Locate the cell with the specified text and output its [X, Y] center coordinate. 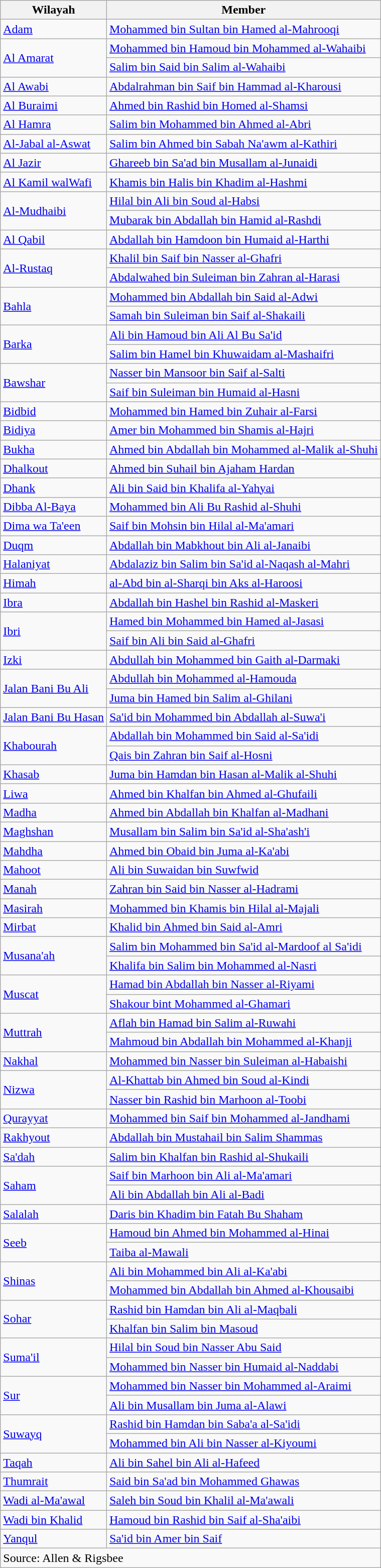
Bidbid [54, 411]
Salim bin Khalfan bin Rashid al-Shukaili [243, 1156]
Juma bin Hamed bin Salim al-Ghilani [243, 698]
Salim bin Mohammed bin Sa'id al-Mardoof al Sa'idi [243, 946]
Saif bin Mohsin bin Hilal al-Ma'amari [243, 526]
Mohammed bin Sultan bin Hamed al-Mahrooqi [243, 29]
Salim bin Hamel bin Khuwaidam al-Mashaifri [243, 354]
Ali bin Hamoud bin Ali Al Bu Sa'id [243, 335]
Yanqul [54, 1539]
Sa'id bin Amer bin Saif [243, 1539]
Sa'dah [54, 1156]
Mohammed bin Abdallah bin Said al-Adwi [243, 297]
Ahmed bin Khalfan bin Ahmed al-Ghufaili [243, 793]
Khalfan bin Salim bin Masoud [243, 1329]
Wadi al-Ma'awal [54, 1501]
Shinas [54, 1281]
Shakour bint Mohammed al-Ghamari [243, 1004]
Duqm [54, 545]
Mahdha [54, 851]
Mohammed bin Ali bin Nasser al-Kiyoumi [243, 1443]
Nasser bin Rashid bin Marhoon al-Toobi [243, 1099]
Zahran bin Said bin Nasser al-Hadrami [243, 889]
Suwayq [54, 1433]
Wilayah [54, 10]
Dima wa Ta'een [54, 526]
Al Buraimi [54, 105]
Ahmed bin Abdallah bin Mohammed al-Malik al-Shuhi [243, 449]
Hamoud bin Ahmed bin Mohammed al-Hinai [243, 1233]
Salalah [54, 1214]
Al Hamra [54, 125]
Rashid bin Hamdan bin Saba'a al-Sa'idi [243, 1424]
Amer bin Mohammed bin Shamis al-Hajri [243, 430]
Qurayyat [54, 1118]
Ali bin Mohammed bin Ali al-Ka'abi [243, 1271]
Nakhal [54, 1061]
Nizwa [54, 1090]
Abdallah bin Mabkhout bin Ali al-Janaibi [243, 545]
Mubarak bin Abdallah bin Hamid al-Rashdi [243, 220]
Bidiya [54, 430]
Hilal bin Soud bin Nasser Abu Said [243, 1348]
Aflah bin Hamad bin Salim al-Ruwahi [243, 1023]
Barka [54, 344]
Salim bin Ahmed bin Sabah Na'awm al-Kathiri [243, 144]
Khalid bin Ahmed bin Said al-Amri [243, 927]
Saif bin Suleiman bin Humaid al-Hasni [243, 392]
Abdallah bin Hashel bin Rashid al-Maskeri [243, 602]
Suma'il [54, 1357]
Taiba al-Mawali [243, 1252]
Al Awabi [54, 86]
Abdullah bin Mohammed bin Gaith al-Darmaki [243, 660]
Khalifa bin Salim bin Mohammed al-Nasri [243, 966]
Hamed bin Mohammed bin Hamed al-Jasasi [243, 622]
Ali bin Musallam bin Juma al-Alawi [243, 1405]
Jalan Bani Bu Hasan [54, 717]
Abdalrahman bin Saif bin Hammad al-Kharousi [243, 86]
Saleh bin Soud bin Khalil al-Ma'awali [243, 1501]
Abdullah bin Mohammed al-Hamouda [243, 679]
Member [243, 10]
Source: Allen & Rigsbee [191, 1558]
Khasab [54, 774]
Qais bin Zahran bin Saif al-Hosni [243, 755]
Abdallah bin Mohammed bin Said al-Sa'idi [243, 736]
Abdallah bin Mustahail bin Salim Shammas [243, 1137]
Daris bin Khadim bin Fatah Bu Shaham [243, 1214]
Muttrah [54, 1032]
Halaniyat [54, 564]
Samah bin Suleiman bin Saif al-Shakaili [243, 316]
Ali bin Said bin Khalifa al-Yahyai [243, 488]
Masirah [54, 908]
Adam [54, 29]
Sur [54, 1395]
Ali bin Suwaidan bin Suwfwid [243, 870]
Abdalaziz bin Salim bin Sa'id al-Naqash al-Mahri [243, 564]
Ghareeb bin Sa'ad bin Musallam al-Junaidi [243, 163]
Wadi bin Khalid [54, 1520]
Ahmed bin Obaid bin Juma al-Ka'abi [243, 851]
Seeb [54, 1243]
Salim bin Mohammed bin Ahmed al-Abri [243, 125]
Salim bin Said bin Salim al-Wahaibi [243, 67]
Jalan Bani Bu Ali [54, 688]
Izki [54, 660]
Al Kamil walWafi [54, 182]
Mahmoud bin Abdallah bin Mohammed al-Khanji [243, 1042]
Hamad bin Abdallah bin Nasser al-Riyami [243, 985]
Madha [54, 812]
Thumrait [54, 1482]
Mohammed bin Hamoud bin Mohammed al-Wahaibi [243, 48]
Dhank [54, 488]
Said bin Sa'ad bin Mohammed Ghawas [243, 1482]
Mohammed bin Ali Bu Rashid al-Shuhi [243, 507]
Rashid bin Hamdan bin Ali al-Maqbali [243, 1309]
Mohammed bin Nasser bin Suleiman al-Habaishi [243, 1061]
Maghshan [54, 831]
Mohammed bin Hamed bin Zuhair al-Farsi [243, 411]
Dibba Al-Baya [54, 507]
Mohammed bin Saif bin Mohammed al-Jandhami [243, 1118]
Bahla [54, 306]
Khalil bin Saif bin Nasser al-Ghafri [243, 259]
Saham [54, 1185]
Ahmed bin Suhail bin Ajaham Hardan [243, 468]
Ahmed bin Abdallah bin Khalfan al-Madhani [243, 812]
Mohammed bin Khamis bin Hilal al-Majali [243, 908]
Al Jazir [54, 163]
Khamis bin Halis bin Khadim al-Hashmi [243, 182]
Rakhyout [54, 1137]
Saif bin Ali bin Said al-Ghafri [243, 641]
Al-Khattab bin Ahmed bin Soud al-Kindi [243, 1080]
Al-Jabal al-Aswat [54, 144]
Khabourah [54, 746]
Liwa [54, 793]
Juma bin Hamdan bin Hasan al-Malik al-Shuhi [243, 774]
Himah [54, 583]
Manah [54, 889]
Abdalwahed bin Suleiman bin Zahran al-Harasi [243, 278]
Hamoud bin Rashid bin Saif al-Sha'aibi [243, 1520]
Abdallah bin Hamdoon bin Humaid al-Harthi [243, 239]
Hilal bin Ali bin Soud al-Habsi [243, 201]
Mohammed bin Abdallah bin Ahmed al-Khousaibi [243, 1290]
Musallam bin Salim bin Sa'id al-Sha'ash'i [243, 831]
Nasser bin Mansoor bin Saif al-Salti [243, 373]
Mirbat [54, 927]
Ali bin Abdallah bin Ali al-Badi [243, 1195]
Saif bin Marhoon bin Ali al-Ma'amari [243, 1176]
Ibri [54, 631]
Al-Mudhaibi [54, 210]
Ibra [54, 602]
Al Qabil [54, 239]
Bawshar [54, 383]
Muscat [54, 994]
Ahmed bin Rashid bin Homed al-Shamsi [243, 105]
Musana'ah [54, 956]
Sohar [54, 1319]
Dhalkout [54, 468]
Sa'id bin Mohammed bin Abdallah al-Suwa'i [243, 717]
Bukha [54, 449]
Ali bin Sahel bin Ali al-Hafeed [243, 1463]
Mohammed bin Nasser bin Humaid al-Naddabi [243, 1367]
Al Amarat [54, 58]
Al-Rustaq [54, 268]
Mahoot [54, 870]
al-Abd bin al-Sharqi bin Aks al-Haroosi [243, 583]
Mohammed bin Nasser bin Mohammed al-Araimi [243, 1386]
Taqah [54, 1463]
